Extract the (X, Y) coordinate from the center of the cell holding the provided text.  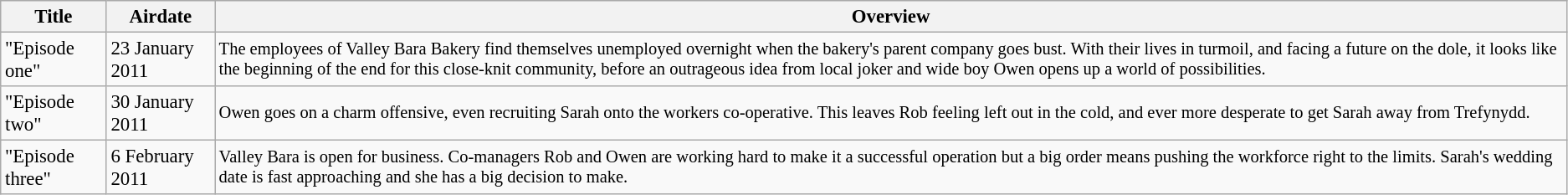
23 January 2011 (161, 60)
Airdate (161, 17)
6 February 2011 (161, 167)
"Episode one" (54, 60)
Overview (891, 17)
"Episode three" (54, 167)
"Episode two" (54, 114)
30 January 2011 (161, 114)
Title (54, 17)
